Provide the [x, y] coordinate of the cell's center where the given text is located.  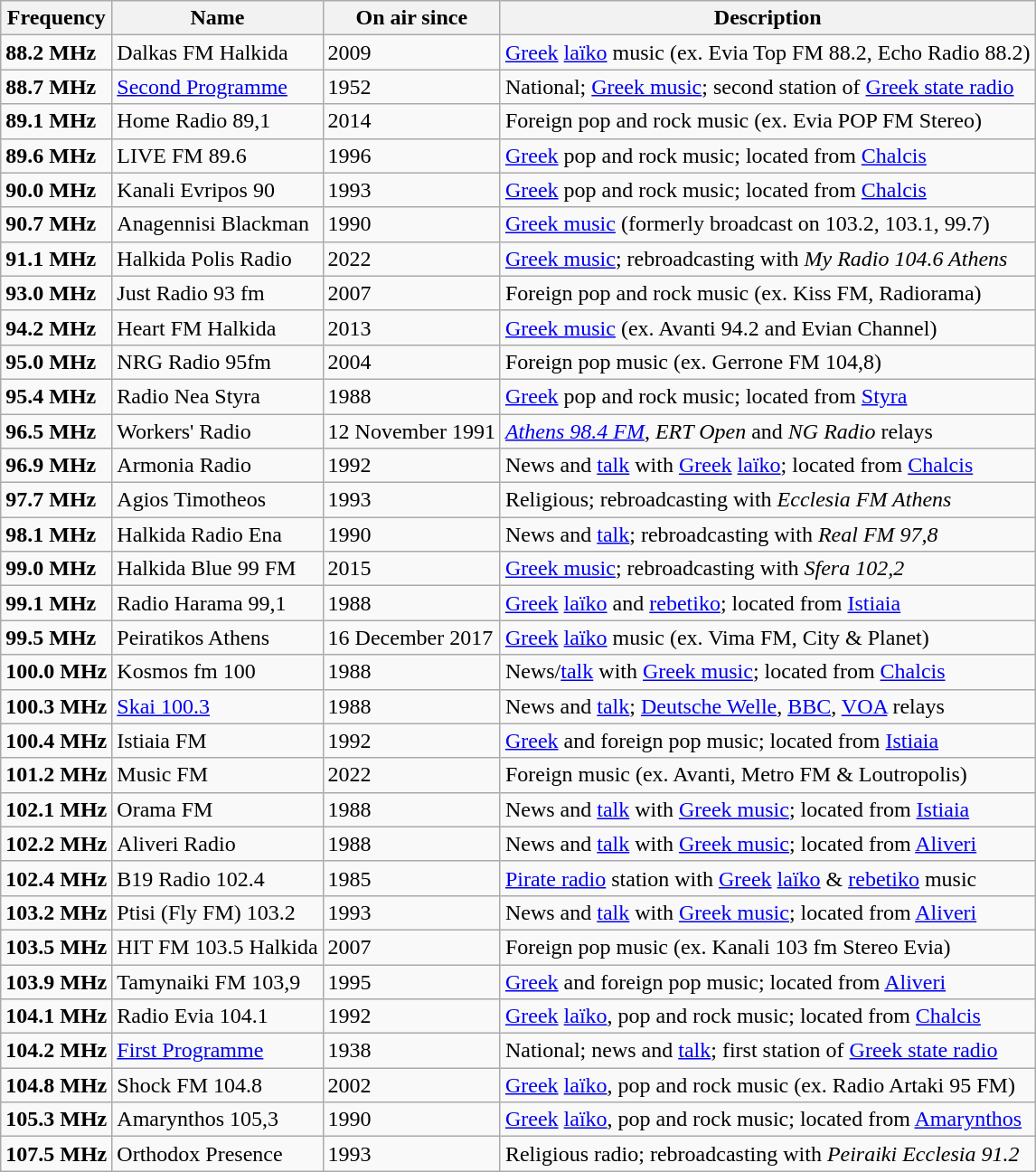
News and talk with Greek music; located from Istiaia [768, 809]
1938 [411, 1051]
103.9 MHz [56, 981]
Orama FM [217, 809]
94.2 MHz [56, 327]
12 November 1991 [411, 431]
2004 [411, 362]
Greek music (formerly broadcast on 103.2, 103.1, 99.7) [768, 224]
First Programme [217, 1051]
93.0 MHz [56, 293]
Kosmos fm 100 [217, 672]
Greek laïko, pop and rock music; located from Chalcis [768, 1016]
LIVE FM 89.6 [217, 156]
105.3 MHz [56, 1120]
16 December 2017 [411, 638]
2002 [411, 1085]
Radio Evia 104.1 [217, 1016]
88.2 MHz [56, 52]
Second Programme [217, 87]
Radio Nea Styra [217, 396]
101.2 MHz [56, 775]
NRG Radio 95fm [217, 362]
Anagennisi Blackman [217, 224]
103.5 MHz [56, 947]
Just Radio 93 fm [217, 293]
102.2 MHz [56, 844]
1996 [411, 156]
100.4 MHz [56, 741]
On air since [411, 18]
102.1 MHz [56, 809]
Orthodox Presence [217, 1154]
Greek laïko music (ex. Vima FM, City & Planet) [768, 638]
Ptisi (Fly FM) 103.2 [217, 912]
Athens 98.4 FM, ERT Open and NG Radio relays [768, 431]
91.1 MHz [56, 259]
Frequency [56, 18]
Halkida Blue 99 FM [217, 569]
2013 [411, 327]
95.0 MHz [56, 362]
Armonia Radio [217, 466]
1952 [411, 87]
Tamynaiki FM 103,9 [217, 981]
Greek laïko, pop and rock music (ex. Radio Artaki 95 FM) [768, 1085]
Greek and foreign pop music; located from Istiaia [768, 741]
Peiratikos Athens [217, 638]
Greek music (ex. Avanti 94.2 and Evian Channel) [768, 327]
Radio Harama 99,1 [217, 603]
Halkida Radio Ena [217, 534]
Heart FM Halkida [217, 327]
Greek and foreign pop music; located from Aliveri [768, 981]
Greek music; rebroadcasting with My Radio 104.6 Athens [768, 259]
Foreign pop and rock music (ex. Kiss FM, Radiorama) [768, 293]
Skai 100.3 [217, 706]
89.1 MHz [56, 121]
Amarynthos 105,3 [217, 1120]
97.7 MHz [56, 500]
90.7 MHz [56, 224]
Greek music; rebroadcasting with Sfera 102,2 [768, 569]
Greek laïko, pop and rock music; located from Amarynthos [768, 1120]
Greek laïko music (ex. Evia Top FM 88.2, Echo Radio 88.2) [768, 52]
Home Radio 89,1 [217, 121]
Istiaia FM [217, 741]
Kanali Evripos 90 [217, 190]
Foreign pop music (ex. Kanali 103 fm Stereo Evia) [768, 947]
National; news and talk; first station of Greek state radio [768, 1051]
Religious; rebroadcasting with Ecclesia FM Athens [768, 500]
Music FM [217, 775]
99.1 MHz [56, 603]
104.1 MHz [56, 1016]
2015 [411, 569]
2009 [411, 52]
Foreign pop music (ex. Gerrone FM 104,8) [768, 362]
1985 [411, 878]
Aliveri Radio [217, 844]
Dalkas FM Halkida [217, 52]
99.5 MHz [56, 638]
107.5 MHz [56, 1154]
104.8 MHz [56, 1085]
100.3 MHz [56, 706]
Halkida Polis Radio [217, 259]
100.0 MHz [56, 672]
Workers' Radio [217, 431]
103.2 MHz [56, 912]
96.9 MHz [56, 466]
News/talk with Greek music; located from Chalcis [768, 672]
B19 Radio 102.4 [217, 878]
99.0 MHz [56, 569]
1995 [411, 981]
National; Greek music; second station of Greek state radio [768, 87]
HIT FM 103.5 Halkida [217, 947]
Pirate radio station with Greek laïko & rebetiko music [768, 878]
Greek pop and rock music; located from Styra [768, 396]
Description [768, 18]
News and talk with Greek laïko; located from Chalcis [768, 466]
104.2 MHz [56, 1051]
90.0 MHz [56, 190]
News and talk; rebroadcasting with Real FM 97,8 [768, 534]
Name [217, 18]
96.5 MHz [56, 431]
95.4 MHz [56, 396]
88.7 MHz [56, 87]
2014 [411, 121]
102.4 MHz [56, 878]
Greek laïko and rebetiko; located from Istiaia [768, 603]
Foreign pop and rock music (ex. Evia POP FM Stereo) [768, 121]
Agios Timotheos [217, 500]
News and talk; Deutsche Welle, BBC, VOA relays [768, 706]
Foreign music (ex. Avanti, Metro FM & Loutropolis) [768, 775]
Shock FM 104.8 [217, 1085]
Religious radio; rebroadcasting with Peiraiki Ecclesia 91.2 [768, 1154]
98.1 MHz [56, 534]
89.6 MHz [56, 156]
